Locate the cell with the specified text and output its [x, y] center coordinate. 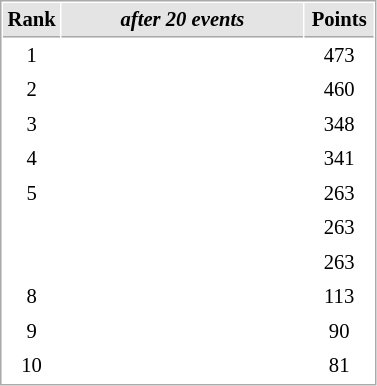
460 [340, 90]
10 [32, 366]
473 [340, 56]
Points [340, 20]
113 [340, 296]
after 20 events [183, 20]
3 [32, 124]
Rank [32, 20]
2 [32, 90]
90 [340, 332]
341 [340, 158]
1 [32, 56]
81 [340, 366]
5 [32, 194]
8 [32, 296]
9 [32, 332]
348 [340, 124]
4 [32, 158]
